Pinpoint the cell where the given text exists, returning its [x, y] midpoint coordinate. 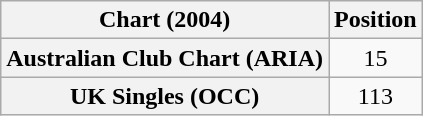
15 [375, 58]
Chart (2004) [165, 20]
Australian Club Chart (ARIA) [165, 58]
UK Singles (OCC) [165, 96]
Position [375, 20]
113 [375, 96]
